Identify which cell holds the provided text, then report its (x, y) central coordinate. 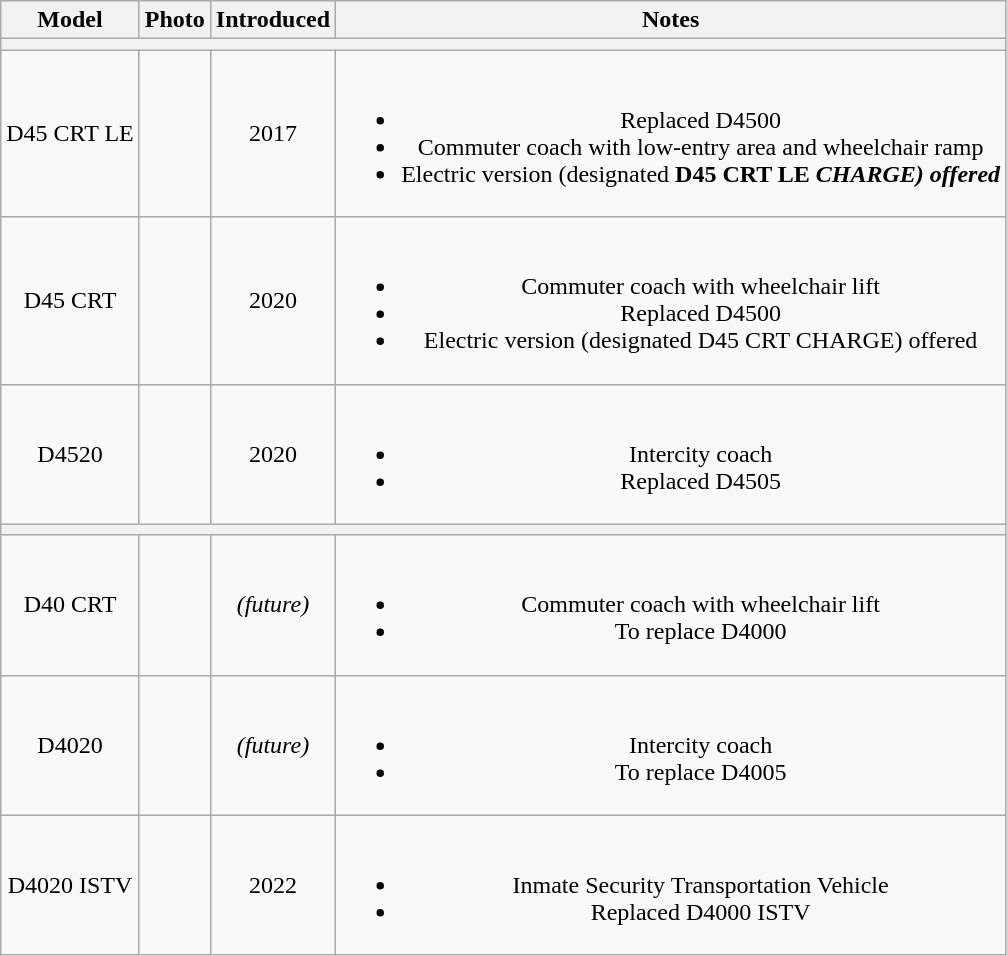
D4020 ISTV (70, 885)
Introduced (272, 20)
D45 CRT LE (70, 134)
Commuter coach with wheelchair liftTo replace D4000 (671, 605)
Notes (671, 20)
D45 CRT (70, 300)
Model (70, 20)
Commuter coach with wheelchair liftReplaced D4500Electric version (designated D45 CRT CHARGE) offered (671, 300)
Intercity coachTo replace D4005 (671, 745)
Replaced D4500Commuter coach with low-entry area and wheelchair rampElectric version (designated D45 CRT LE CHARGE) offered (671, 134)
D4020 (70, 745)
2017 (272, 134)
D40 CRT (70, 605)
Inmate Security Transportation VehicleReplaced D4000 ISTV (671, 885)
D4520 (70, 454)
Photo (174, 20)
2022 (272, 885)
Intercity coachReplaced D4505 (671, 454)
